Find where the given text appears and provide that cell's center as [x, y] coordinate. 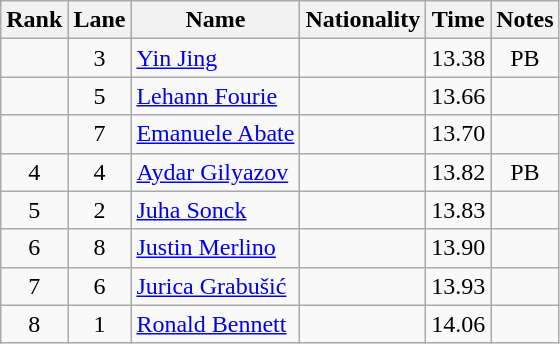
Yin Jing [216, 58]
14.06 [458, 324]
Justin Merlino [216, 248]
Jurica Grabušić [216, 286]
Time [458, 20]
13.66 [458, 96]
Nationality [363, 20]
Rank [34, 20]
Lehann Fourie [216, 96]
Name [216, 20]
2 [100, 210]
13.82 [458, 172]
Aydar Gilyazov [216, 172]
13.93 [458, 286]
13.83 [458, 210]
3 [100, 58]
Lane [100, 20]
Notes [525, 20]
13.38 [458, 58]
1 [100, 324]
13.70 [458, 134]
Ronald Bennett [216, 324]
13.90 [458, 248]
Juha Sonck [216, 210]
Emanuele Abate [216, 134]
